Return (X, Y) of the center of cell containing provided text 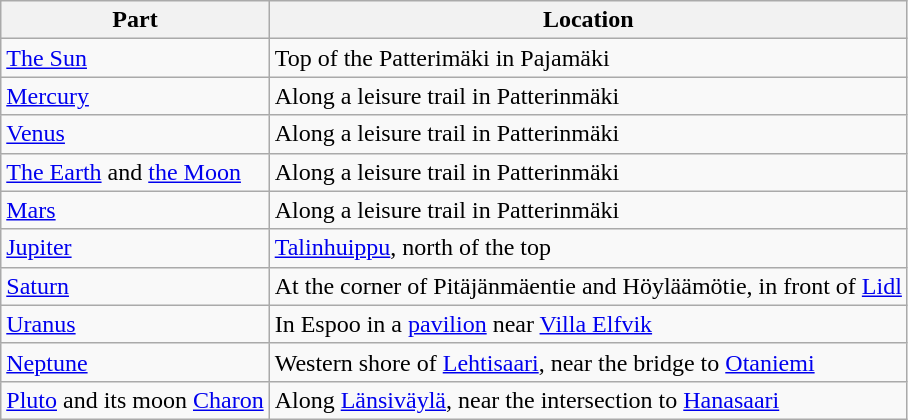
The Sun (135, 58)
The Earth and the Moon (135, 172)
Mercury (135, 96)
Talinhuippu, north of the top (588, 248)
In Espoo in a pavilion near Villa Elfvik (588, 324)
Location (588, 20)
Western shore of Lehtisaari, near the bridge to Otaniemi (588, 362)
At the corner of Pitäjänmäentie and Höyläämötie, in front of Lidl (588, 286)
Jupiter (135, 248)
Pluto and its moon Charon (135, 400)
Along Länsiväylä, near the intersection to Hanasaari (588, 400)
Neptune (135, 362)
Saturn (135, 286)
Part (135, 20)
Top of the Patterimäki in Pajamäki (588, 58)
Mars (135, 210)
Venus (135, 134)
Uranus (135, 324)
